Capture the cell that displays the provided text and extract its [x, y] central coordinate. 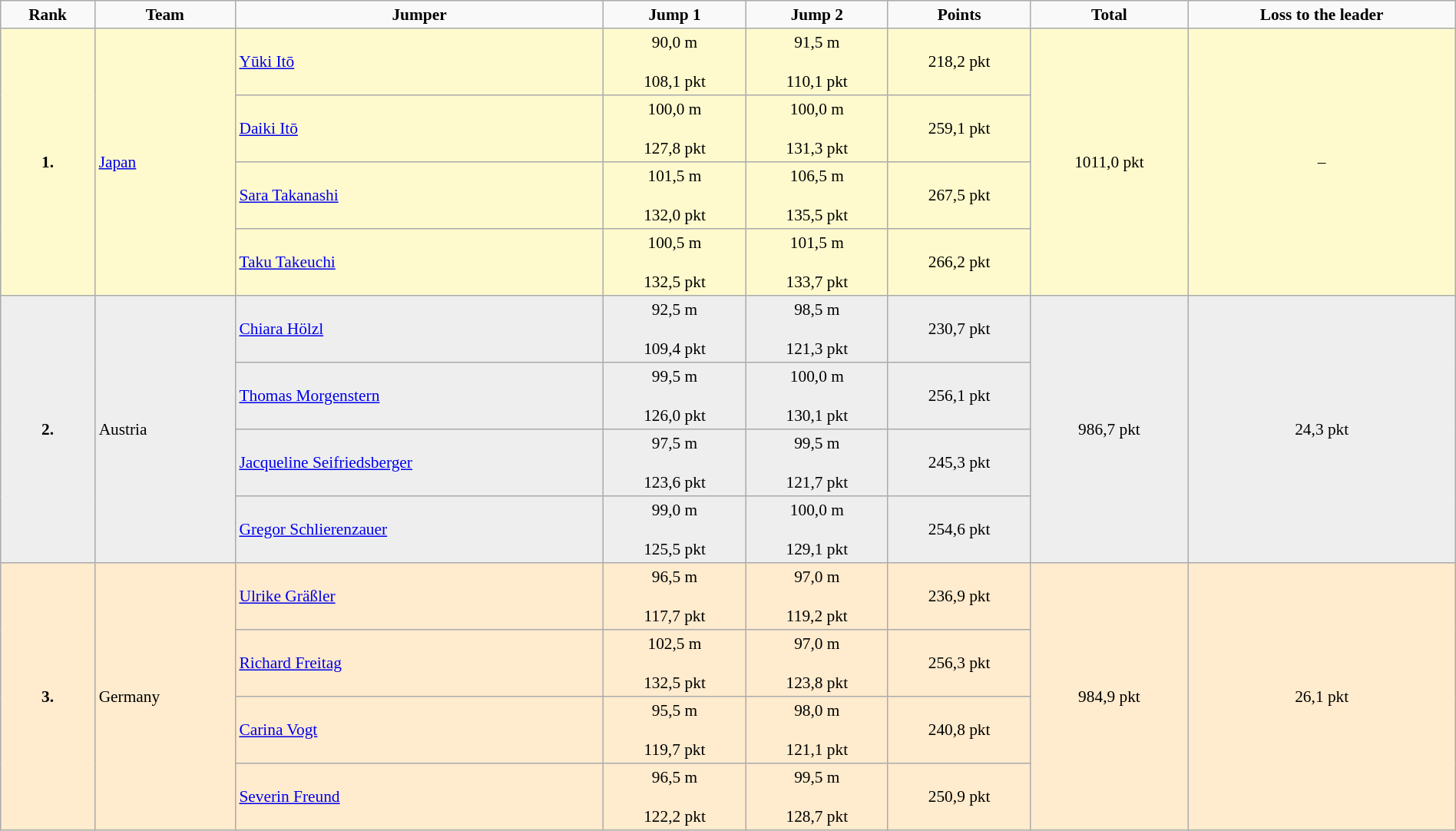
90,0 m108,1 pkt [674, 61]
Sara Takanashi [419, 195]
100,0 m131,3 pkt [817, 129]
91,5 m110,1 pkt [817, 61]
92,5 m109,4 pkt [674, 329]
– [1322, 162]
Jump 2 [817, 15]
Yūki Itō [419, 61]
240,8 pkt [958, 730]
Jump 1 [674, 15]
1. [48, 162]
106,5 m135,5 pkt [817, 195]
99,5 m121,7 pkt [817, 462]
984,9 pkt [1109, 697]
Team [164, 15]
Japan [164, 162]
Chiara Hölzl [419, 329]
256,1 pkt [958, 396]
101,5 m133,7 pkt [817, 263]
95,5 m119,7 pkt [674, 730]
267,5 pkt [958, 195]
100,5 m132,5 pkt [674, 263]
Loss to the leader [1322, 15]
99,5 m128,7 pkt [817, 797]
Jacqueline Seifriedsberger [419, 462]
266,2 pkt [958, 263]
Taku Takeuchi [419, 263]
Germany [164, 697]
Thomas Morgenstern [419, 396]
Carina Vogt [419, 730]
98,0 m121,1 pkt [817, 730]
100,0 m129,1 pkt [817, 530]
218,2 pkt [958, 61]
1011,0 pkt [1109, 162]
Total [1109, 15]
97,0 m119,2 pkt [817, 596]
Rank [48, 15]
Jumper [419, 15]
Gregor Schlierenzauer [419, 530]
254,6 pkt [958, 530]
102,5 m132,5 pkt [674, 664]
2. [48, 429]
245,3 pkt [958, 462]
99,5 m126,0 pkt [674, 396]
256,3 pkt [958, 664]
Ulrike Gräßler [419, 596]
26,1 pkt [1322, 697]
97,0 m123,8 pkt [817, 664]
98,5 m121,3 pkt [817, 329]
100,0 m127,8 pkt [674, 129]
100,0 m130,1 pkt [817, 396]
Austria [164, 429]
Daiki Itō [419, 129]
96,5 m117,7 pkt [674, 596]
3. [48, 697]
96,5 m122,2 pkt [674, 797]
230,7 pkt [958, 329]
Richard Freitag [419, 664]
97,5 m123,6 pkt [674, 462]
Points [958, 15]
986,7 pkt [1109, 429]
236,9 pkt [958, 596]
24,3 pkt [1322, 429]
Severin Freund [419, 797]
99,0 m125,5 pkt [674, 530]
101,5 m132,0 pkt [674, 195]
259,1 pkt [958, 129]
250,9 pkt [958, 797]
